Extract the [X, Y] coordinate from the center of the cell holding the provided text.  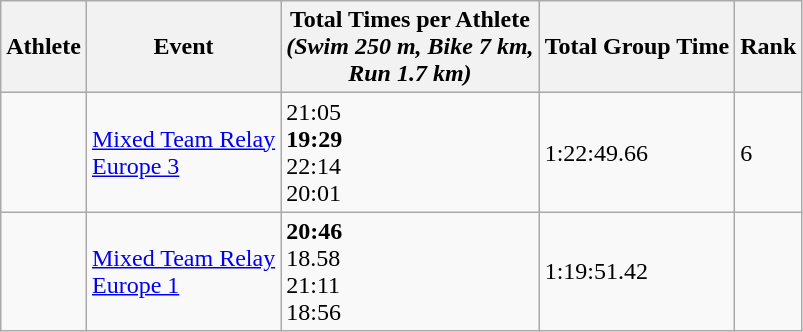
Athlete [44, 47]
20:4618.5821:1118:56 [410, 272]
Rank [768, 47]
Mixed Team Relay Europe 3 [183, 152]
21:0519:2922:1420:01 [410, 152]
Total Times per Athlete (Swim 250 m, Bike 7 km, Run 1.7 km) [410, 47]
Mixed Team Relay Europe 1 [183, 272]
6 [768, 152]
1:19:51.42 [637, 272]
Event [183, 47]
Total Group Time [637, 47]
1:22:49.66 [637, 152]
